Search for the cell housing the specified text and yield its (X, Y) center coordinate. 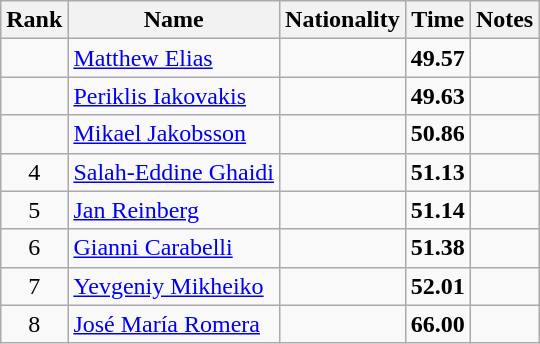
Nationality (343, 20)
Yevgeniy Mikheiko (174, 286)
49.57 (438, 58)
66.00 (438, 324)
José María Romera (174, 324)
8 (34, 324)
51.14 (438, 210)
Matthew Elias (174, 58)
Notes (504, 20)
Periklis Iakovakis (174, 96)
Salah-Eddine Ghaidi (174, 172)
51.13 (438, 172)
Name (174, 20)
Time (438, 20)
5 (34, 210)
49.63 (438, 96)
Jan Reinberg (174, 210)
Rank (34, 20)
51.38 (438, 248)
4 (34, 172)
Mikael Jakobsson (174, 134)
7 (34, 286)
Gianni Carabelli (174, 248)
6 (34, 248)
52.01 (438, 286)
50.86 (438, 134)
